Locate the cell with the specified text and output its (x, y) center coordinate. 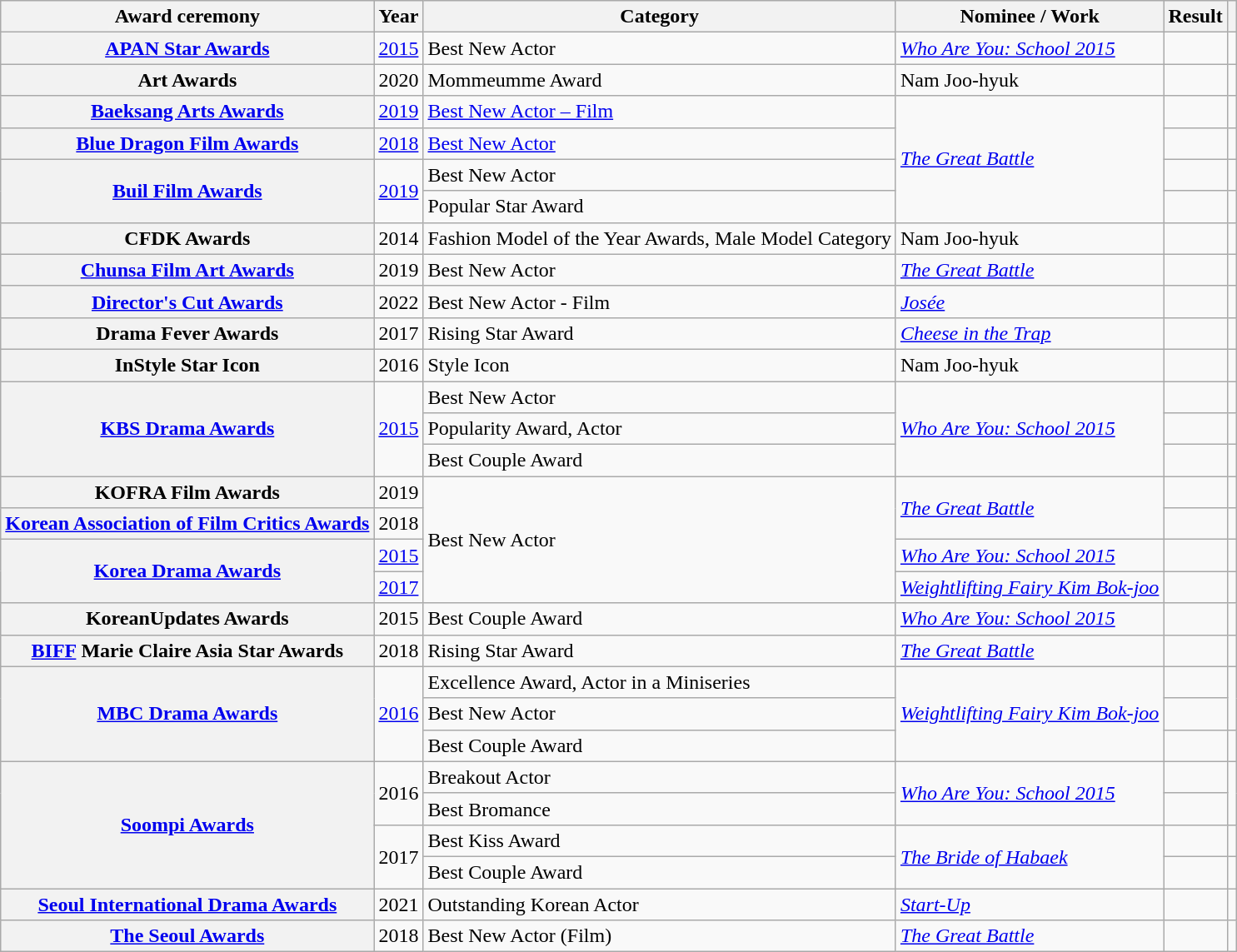
Best New Actor (Film) (660, 936)
Fashion Model of the Year Awards, Male Model Category (660, 238)
CFDK Awards (187, 238)
Style Icon (660, 365)
Mommeumme Award (660, 80)
The Bride of Habaek (1030, 856)
Breakout Actor (660, 777)
Seoul International Drama Awards (187, 904)
Excellence Award, Actor in a Miniseries (660, 682)
Soompi Awards (187, 825)
Best New Actor – Film (660, 112)
2022 (398, 302)
Result (1195, 17)
BIFF Marie Claire Asia Star Awards (187, 650)
2014 (398, 238)
KoreanUpdates Awards (187, 619)
KOFRA Film Awards (187, 492)
Josée (1030, 302)
The Seoul Awards (187, 936)
Korean Association of Film Critics Awards (187, 524)
Best Kiss Award (660, 840)
Year (398, 17)
Outstanding Korean Actor (660, 904)
Director's Cut Awards (187, 302)
Best Bromance (660, 809)
Award ceremony (187, 17)
MBC Drama Awards (187, 714)
APAN Star Awards (187, 48)
Buil Film Awards (187, 191)
Baeksang Arts Awards (187, 112)
Popularity Award, Actor (660, 429)
Blue Dragon Film Awards (187, 143)
Chunsa Film Art Awards (187, 270)
2021 (398, 904)
Popular Star Award (660, 207)
Korea Drama Awards (187, 571)
2020 (398, 80)
InStyle Star Icon (187, 365)
Cheese in the Trap (1030, 333)
KBS Drama Awards (187, 429)
Nominee / Work (1030, 17)
Art Awards (187, 80)
Drama Fever Awards (187, 333)
Category (660, 17)
Best New Actor - Film (660, 302)
Start-Up (1030, 904)
